Find where the given text appears and provide that cell's center as (X, Y) coordinate. 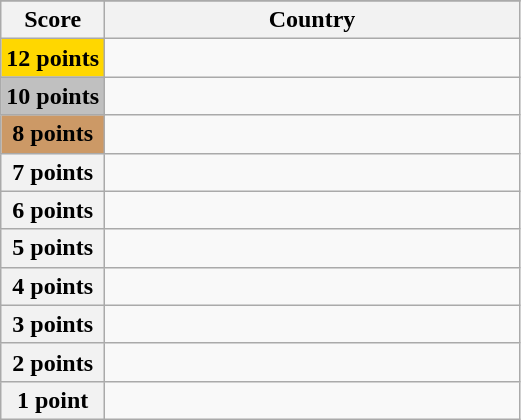
Country (312, 20)
1 point (53, 400)
2 points (53, 362)
Score (53, 20)
12 points (53, 58)
3 points (53, 324)
5 points (53, 248)
7 points (53, 172)
6 points (53, 210)
8 points (53, 134)
10 points (53, 96)
4 points (53, 286)
